Return [X, Y] of the center of cell containing provided text 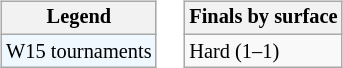
Legend [78, 18]
Hard (1–1) [263, 51]
Finals by surface [263, 18]
W15 tournaments [78, 51]
